Identify which cell holds the provided text, then report its [X, Y] central coordinate. 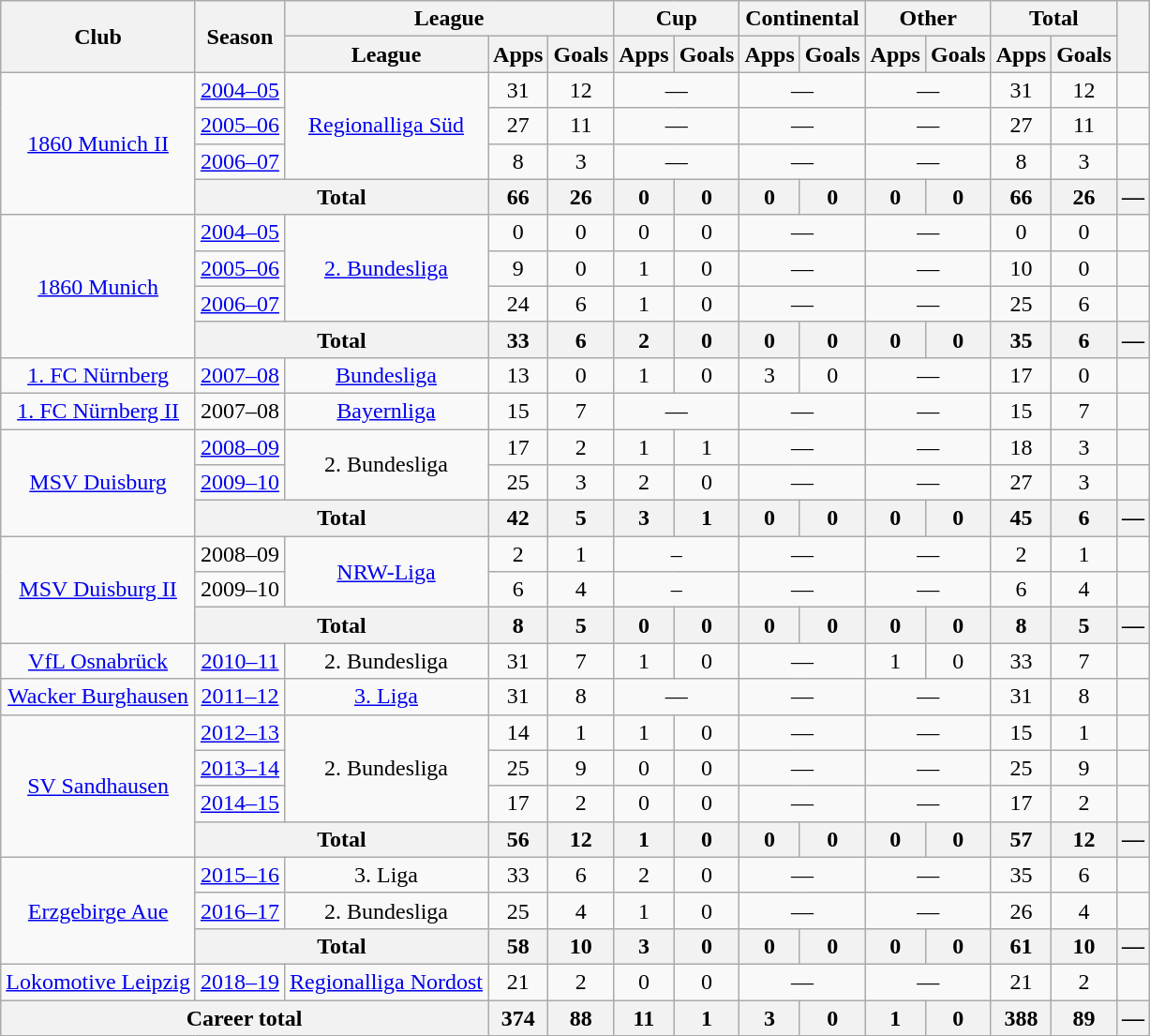
2010–11 [240, 661]
57 [1021, 839]
1. FC Nürnberg [98, 375]
Bayernliga [386, 411]
61 [1021, 946]
2014–15 [240, 803]
2015–16 [240, 875]
45 [1021, 518]
1860 Munich II [98, 143]
2012–13 [240, 732]
Bundesliga [386, 375]
Wacker Burghausen [98, 697]
13 [518, 375]
Club [98, 37]
14 [518, 732]
56 [518, 839]
2011–12 [240, 697]
Erzgebirge Aue [98, 910]
Other [928, 19]
374 [518, 1017]
Continental [802, 19]
2013–14 [240, 768]
24 [518, 304]
2018–19 [240, 982]
Season [240, 37]
2016–17 [240, 910]
58 [518, 946]
88 [581, 1017]
18 [1021, 447]
1860 Munich [98, 286]
NRW-Liga [386, 572]
MSV Duisburg [98, 483]
Regionalliga Süd [386, 126]
VfL Osnabrück [98, 661]
Lokomotive Leipzig [98, 982]
Cup [677, 19]
89 [1084, 1017]
42 [518, 518]
SV Sandhausen [98, 786]
388 [1021, 1017]
MSV Duisburg II [98, 590]
Career total [245, 1017]
1. FC Nürnberg II [98, 411]
Regionalliga Nordost [386, 982]
